For the text-containing cell, return its midpoint in (X, Y) coordinate format. 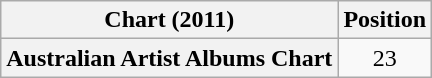
Chart (2011) (170, 20)
23 (385, 58)
Australian Artist Albums Chart (170, 58)
Position (385, 20)
